Extract the (X, Y) coordinate from the center of the cell holding the provided text.  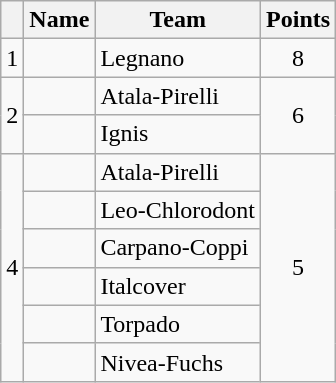
1 (12, 58)
Leo-Chlorodont (178, 210)
5 (298, 267)
Nivea-Fuchs (178, 362)
Team (178, 20)
8 (298, 58)
Points (298, 20)
Name (60, 20)
Ignis (178, 134)
6 (298, 115)
2 (12, 115)
Italcover (178, 286)
Torpado (178, 324)
Carpano-Coppi (178, 248)
Legnano (178, 58)
4 (12, 267)
